Return (X, Y) of the center of cell containing provided text 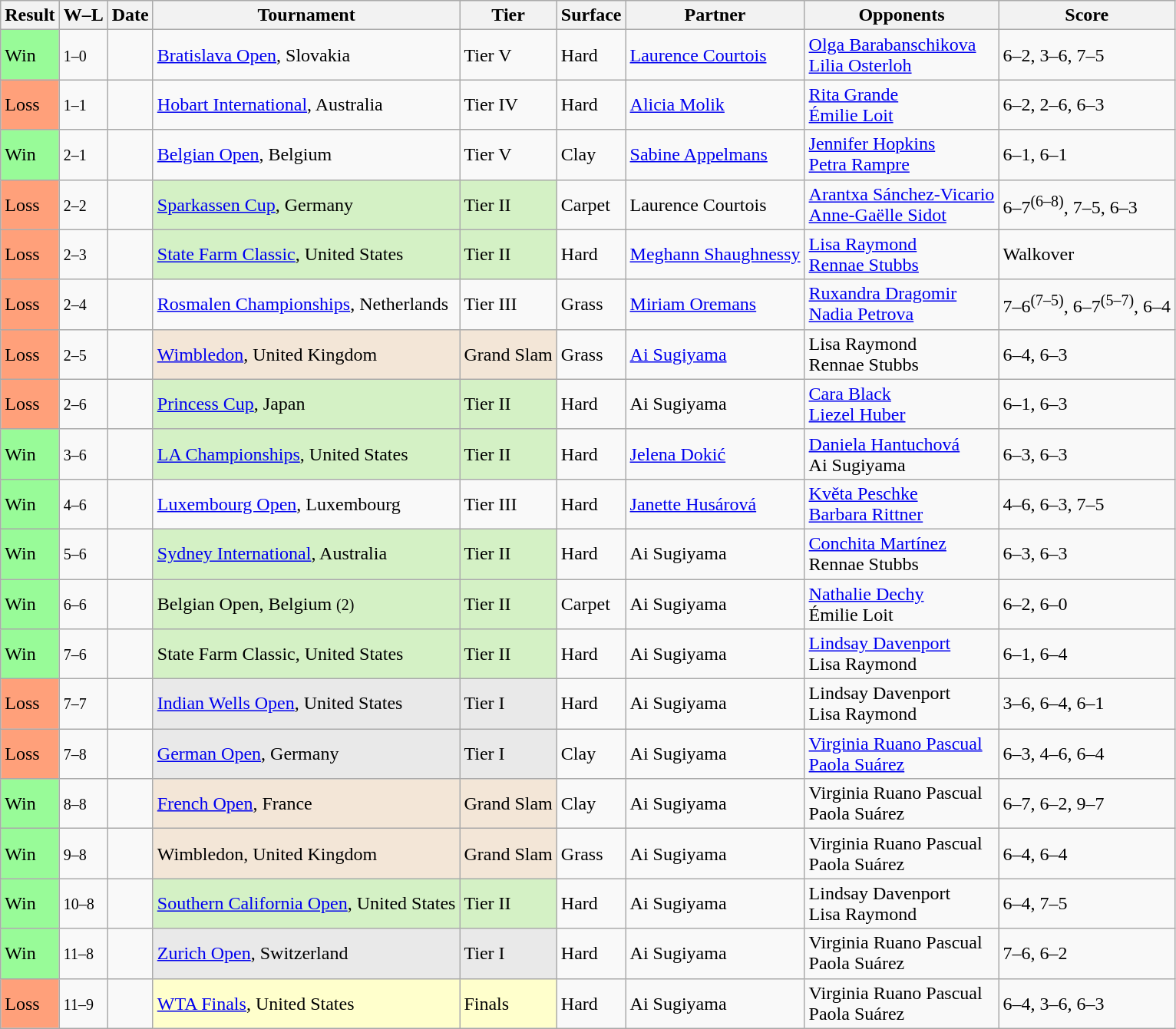
6–4, 6–3 (1087, 355)
10–8 (83, 904)
Conchita Martínez Rennae Stubbs (901, 554)
Princess Cup, Japan (306, 404)
Janette Husárová (715, 503)
7–7 (83, 704)
11–8 (83, 953)
6–2, 6–0 (1087, 603)
Walkover (1087, 255)
Ruxandra Dragomir Nadia Petrova (901, 304)
Finals (508, 1004)
7–6, 6–2 (1087, 953)
4–6 (83, 503)
2–2 (83, 204)
Daniela Hantuchová Ai Sugiyama (901, 454)
Arantxa Sánchez-Vicario Anne-Gaëlle Sidot (901, 204)
WTA Finals, United States (306, 1004)
2–3 (83, 255)
2–1 (83, 155)
2–5 (83, 355)
Surface (591, 15)
LA Championships, United States (306, 454)
6–2, 3–6, 7–5 (1087, 55)
Zurich Open, Switzerland (306, 953)
8–8 (83, 804)
6–2, 2–6, 6–3 (1087, 104)
7–6 (83, 654)
Nathalie Dechy Émilie Loit (901, 603)
6–6 (83, 603)
Luxembourg Open, Luxembourg (306, 503)
6–3, 4–6, 6–4 (1087, 754)
11–9 (83, 1004)
Sabine Appelmans (715, 155)
Date (130, 15)
Score (1087, 15)
Result (30, 15)
6–1, 6–4 (1087, 654)
Hobart International, Australia (306, 104)
7–6(7–5), 6–7(5–7), 6–4 (1087, 304)
Tier (508, 15)
6–7(6–8), 7–5, 6–3 (1087, 204)
Sydney International, Australia (306, 554)
6–1, 6–1 (1087, 155)
1–0 (83, 55)
Tier IV (508, 104)
Tournament (306, 15)
7–8 (83, 754)
5–6 (83, 554)
Belgian Open, Belgium (2) (306, 603)
Meghann Shaughnessy (715, 255)
Olga Barabanschikova Lilia Osterloh (901, 55)
Alicia Molik (715, 104)
3–6, 6–4, 6–1 (1087, 704)
6–4, 6–4 (1087, 853)
Partner (715, 15)
Miriam Oremans (715, 304)
W–L (83, 15)
2–6 (83, 404)
Květa Peschke Barbara Rittner (901, 503)
6–7, 6–2, 9–7 (1087, 804)
German Open, Germany (306, 754)
1–1 (83, 104)
French Open, France (306, 804)
6–4, 7–5 (1087, 904)
Opponents (901, 15)
Southern California Open, United States (306, 904)
Cara Black Liezel Huber (901, 404)
3–6 (83, 454)
6–4, 3–6, 6–3 (1087, 1004)
4–6, 6–3, 7–5 (1087, 503)
2–4 (83, 304)
Rita Grande Émilie Loit (901, 104)
Belgian Open, Belgium (306, 155)
9–8 (83, 853)
Jelena Dokić (715, 454)
Sparkassen Cup, Germany (306, 204)
Bratislava Open, Slovakia (306, 55)
6–1, 6–3 (1087, 404)
Rosmalen Championships, Netherlands (306, 304)
Jennifer Hopkins Petra Rampre (901, 155)
Indian Wells Open, United States (306, 704)
